Extract the (x, y) coordinate from the center of the cell holding the provided text.  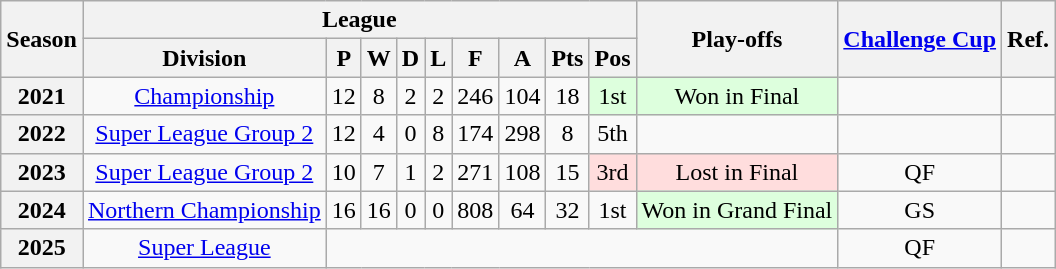
15 (568, 172)
W (378, 58)
Lost in Final (737, 172)
10 (344, 172)
Division (204, 58)
104 (522, 96)
Won in Final (737, 96)
18 (568, 96)
D (410, 58)
Super League (204, 248)
2022 (42, 134)
2025 (42, 248)
Won in Grand Final (737, 210)
League (359, 20)
Challenge Cup (920, 39)
271 (476, 172)
A (522, 58)
2021 (42, 96)
Pts (568, 58)
Pos (612, 58)
F (476, 58)
174 (476, 134)
1 (410, 172)
2024 (42, 210)
64 (522, 210)
2023 (42, 172)
108 (522, 172)
Ref. (1028, 39)
Play-offs (737, 39)
GS (920, 210)
5th (612, 134)
808 (476, 210)
Championship (204, 96)
L (438, 58)
P (344, 58)
246 (476, 96)
7 (378, 172)
Northern Championship (204, 210)
3rd (612, 172)
298 (522, 134)
4 (378, 134)
Season (42, 39)
32 (568, 210)
